Determine the [x, y] coordinate at the center of the cell enclosing the given text.  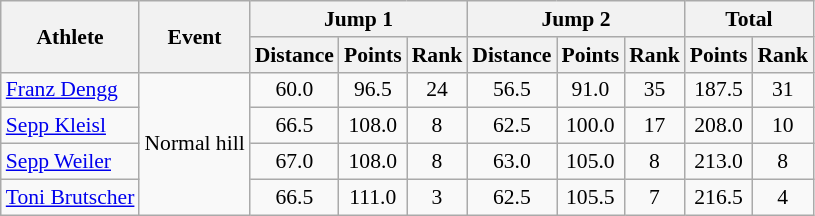
Athlete [70, 36]
Franz Dengg [70, 90]
213.0 [719, 162]
111.0 [373, 197]
Normal hill [194, 143]
Sepp Weiler [70, 162]
187.5 [719, 90]
216.5 [719, 197]
10 [782, 126]
100.0 [590, 126]
35 [654, 90]
Event [194, 36]
208.0 [719, 126]
60.0 [294, 90]
3 [438, 197]
96.5 [373, 90]
4 [782, 197]
56.5 [512, 90]
7 [654, 197]
Jump 2 [576, 19]
105.5 [590, 197]
Sepp Kleisl [70, 126]
67.0 [294, 162]
105.0 [590, 162]
31 [782, 90]
91.0 [590, 90]
Toni Brutscher [70, 197]
63.0 [512, 162]
Total [749, 19]
24 [438, 90]
17 [654, 126]
Jump 1 [359, 19]
